Detect which cell encompasses the target text, then output its (x, y) center coordinate. 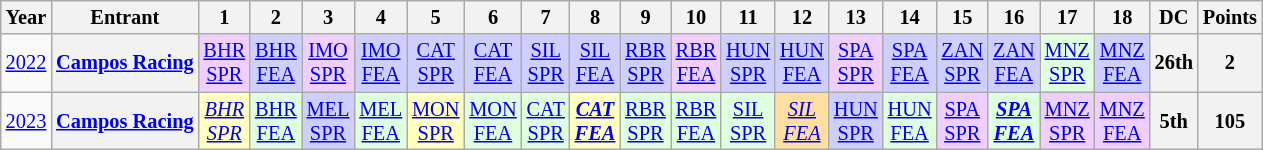
2022 (26, 63)
15 (963, 17)
IMOSPR (328, 63)
8 (595, 17)
MONFEA (492, 121)
1 (224, 17)
Entrant (124, 17)
DC (1174, 17)
17 (1068, 17)
14 (910, 17)
Points (1230, 17)
5th (1174, 121)
11 (748, 17)
13 (856, 17)
3 (328, 17)
4 (380, 17)
ZANFEA (1014, 63)
16 (1014, 17)
MELSPR (328, 121)
7 (546, 17)
10 (696, 17)
9 (645, 17)
26th (1174, 63)
2023 (26, 121)
ZANSPR (963, 63)
Year (26, 17)
105 (1230, 121)
MELFEA (380, 121)
12 (802, 17)
18 (1122, 17)
IMOFEA (380, 63)
6 (492, 17)
5 (436, 17)
MONSPR (436, 121)
